Return (X, Y) of the center of cell containing provided text 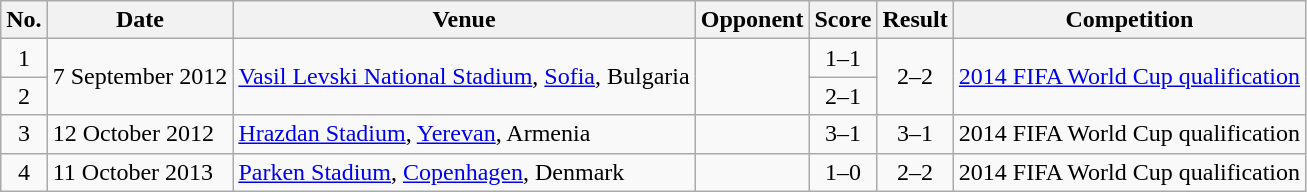
Hrazdan Stadium, Yerevan, Armenia (464, 134)
No. (24, 20)
2 (24, 96)
Vasil Levski National Stadium, Sofia, Bulgaria (464, 77)
7 September 2012 (140, 77)
3 (24, 134)
Date (140, 20)
Venue (464, 20)
Opponent (752, 20)
1 (24, 58)
12 October 2012 (140, 134)
2–1 (843, 96)
Competition (1129, 20)
Result (915, 20)
11 October 2013 (140, 172)
Score (843, 20)
4 (24, 172)
1–0 (843, 172)
1–1 (843, 58)
Parken Stadium, Copenhagen, Denmark (464, 172)
